For the text-containing cell, return its midpoint in (x, y) coordinate format. 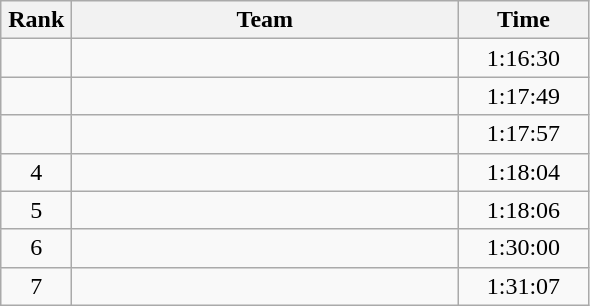
1:31:07 (524, 286)
1:16:30 (524, 58)
Team (265, 20)
1:17:57 (524, 134)
1:30:00 (524, 248)
1:17:49 (524, 96)
1:18:04 (524, 172)
4 (36, 172)
6 (36, 248)
Time (524, 20)
5 (36, 210)
7 (36, 286)
Rank (36, 20)
1:18:06 (524, 210)
